For the text-containing cell, return its midpoint in (x, y) coordinate format. 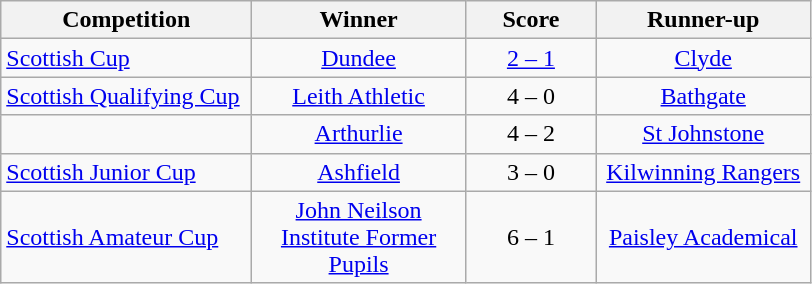
2 – 1 (530, 58)
Kilwinning Rangers (703, 172)
Bathgate (703, 96)
Competition (126, 20)
Dundee (359, 58)
Paisley Academical (703, 237)
4 – 2 (530, 134)
Scottish Cup (126, 58)
Runner-up (703, 20)
Score (530, 20)
6 – 1 (530, 237)
Scottish Amateur Cup (126, 237)
Scottish Junior Cup (126, 172)
Winner (359, 20)
St Johnstone (703, 134)
Scottish Qualifying Cup (126, 96)
Clyde (703, 58)
Ashfield (359, 172)
Leith Athletic (359, 96)
3 – 0 (530, 172)
4 – 0 (530, 96)
John Neilson Institute Former Pupils (359, 237)
Arthurlie (359, 134)
